Extract the (x, y) coordinate from the center of the cell holding the provided text.  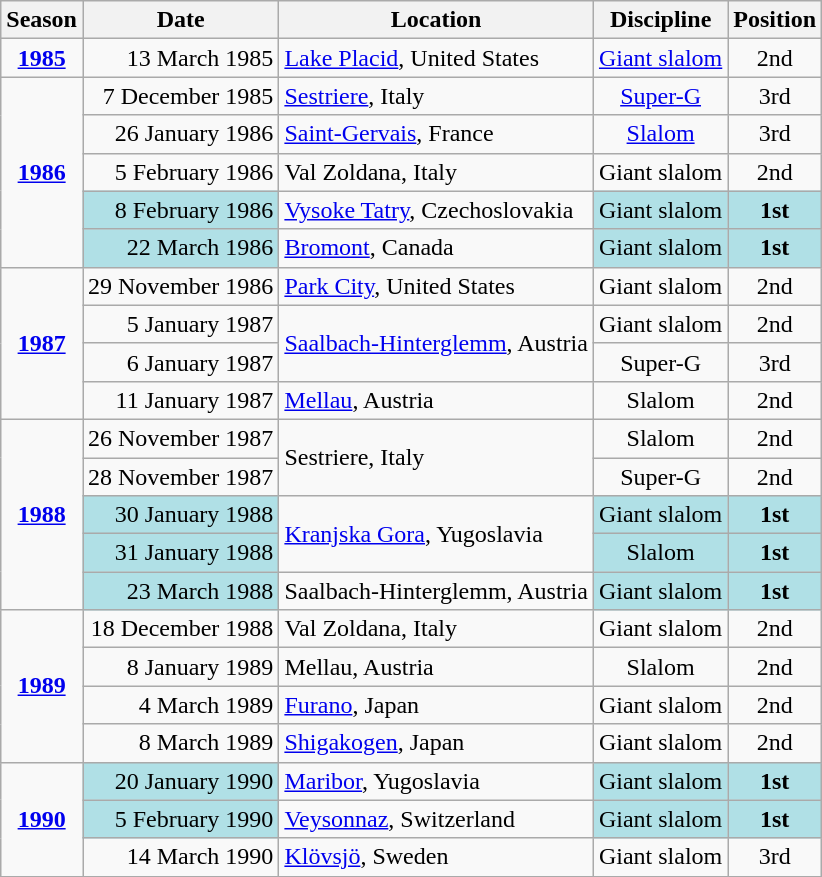
1988 (42, 514)
5 January 1987 (180, 324)
1989 (42, 686)
28 November 1987 (180, 477)
Date (180, 20)
22 March 1986 (180, 248)
Lake Placid, United States (436, 58)
4 March 1989 (180, 705)
Saint-Gervais, France (436, 134)
8 March 1989 (180, 743)
Season (42, 20)
31 January 1988 (180, 553)
Discipline (660, 20)
11 January 1987 (180, 400)
1985 (42, 58)
Bromont, Canada (436, 248)
30 January 1988 (180, 515)
5 February 1986 (180, 172)
13 March 1985 (180, 58)
8 January 1989 (180, 667)
8 February 1986 (180, 210)
1990 (42, 819)
Veysonnaz, Switzerland (436, 819)
Maribor, Yugoslavia (436, 781)
29 November 1986 (180, 286)
1986 (42, 172)
18 December 1988 (180, 629)
5 February 1990 (180, 819)
23 March 1988 (180, 591)
6 January 1987 (180, 362)
Kranjska Gora, Yugoslavia (436, 534)
1987 (42, 343)
14 March 1990 (180, 857)
26 November 1987 (180, 438)
Klövsjö, Sweden (436, 857)
Furano, Japan (436, 705)
Location (436, 20)
Shigakogen, Japan (436, 743)
20 January 1990 (180, 781)
Vysoke Tatry, Czechoslovakia (436, 210)
Park City, United States (436, 286)
7 December 1985 (180, 96)
Position (775, 20)
26 January 1986 (180, 134)
